Identify which cell holds the provided text, then report its [X, Y] central coordinate. 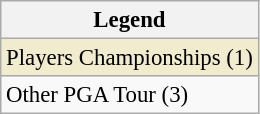
Other PGA Tour (3) [130, 95]
Legend [130, 20]
Players Championships (1) [130, 58]
